Identify which cell holds the provided text, then report its [X, Y] central coordinate. 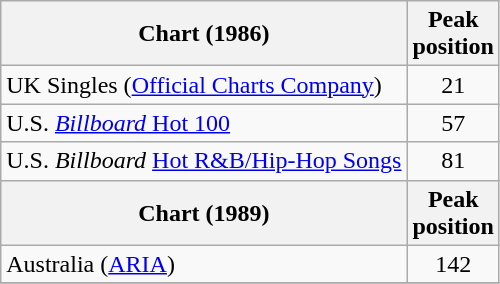
57 [453, 123]
142 [453, 264]
81 [453, 161]
Chart (1989) [204, 212]
UK Singles (Official Charts Company) [204, 85]
21 [453, 85]
U.S. Billboard Hot 100 [204, 123]
U.S. Billboard Hot R&B/Hip-Hop Songs [204, 161]
Chart (1986) [204, 34]
Australia (ARIA) [204, 264]
